Output the [X, Y] coordinate of the center of the cell containing the given text.  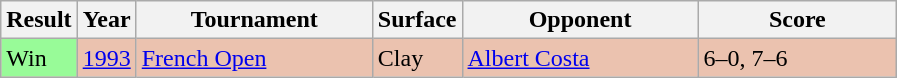
Result [39, 20]
Albert Costa [580, 58]
Score [798, 20]
Year [106, 20]
6–0, 7–6 [798, 58]
Clay [417, 58]
1993 [106, 58]
Surface [417, 20]
Opponent [580, 20]
Win [39, 58]
Tournament [254, 20]
French Open [254, 58]
